From the cell containing the given text, extract its center point as [X, Y] coordinate. 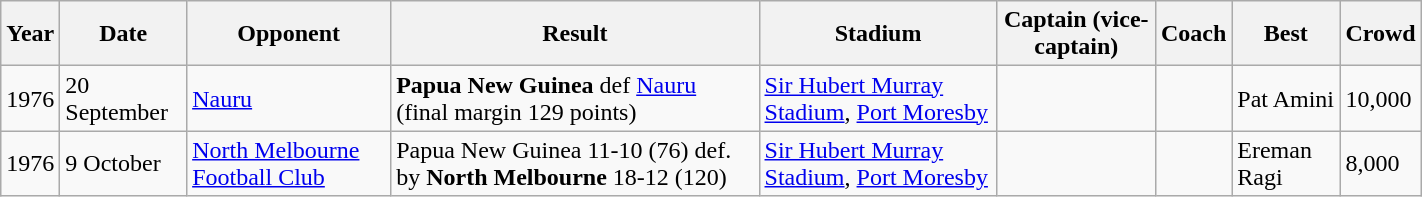
Ereman Ragi [1286, 164]
Result [575, 34]
10,000 [1380, 98]
Opponent [289, 34]
Papua New Guinea 11-10 (76) def. by North Melbourne 18-12 (120) [575, 164]
Captain (vice-captain) [1076, 34]
Pat Amini [1286, 98]
Best [1286, 34]
Papua New Guinea def Nauru (final margin 129 points) [575, 98]
Nauru [289, 98]
Date [124, 34]
8,000 [1380, 164]
20 September [124, 98]
9 October [124, 164]
Crowd [1380, 34]
North Melbourne Football Club [289, 164]
Year [30, 34]
Coach [1193, 34]
Stadium [878, 34]
